Return [X, Y] of the center of cell containing provided text 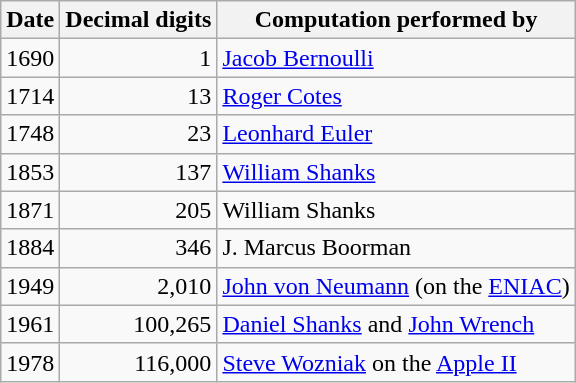
Daniel Shanks and John Wrench [396, 324]
Decimal digits [138, 20]
116,000 [138, 362]
100,265 [138, 324]
Steve Wozniak on the Apple II [396, 362]
346 [138, 248]
1961 [30, 324]
Leonhard Euler [396, 134]
137 [138, 172]
1978 [30, 362]
Jacob Bernoulli [396, 58]
Computation performed by [396, 20]
1949 [30, 286]
Date [30, 20]
1690 [30, 58]
1 [138, 58]
1714 [30, 96]
2,010 [138, 286]
J. Marcus Boorman [396, 248]
23 [138, 134]
Roger Cotes [396, 96]
1748 [30, 134]
1884 [30, 248]
1853 [30, 172]
13 [138, 96]
205 [138, 210]
1871 [30, 210]
John von Neumann (on the ENIAC) [396, 286]
